Output the (x, y) coordinate of the center of the cell containing the given text.  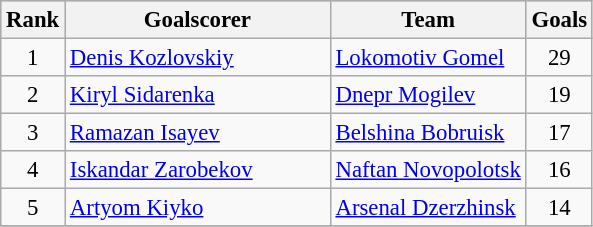
Ramazan Isayev (198, 133)
Goals (559, 20)
Naftan Novopolotsk (428, 170)
3 (33, 133)
5 (33, 208)
Arsenal Dzerzhinsk (428, 208)
17 (559, 133)
Goalscorer (198, 20)
1 (33, 58)
Iskandar Zarobekov (198, 170)
4 (33, 170)
Artyom Kiyko (198, 208)
Dnepr Mogilev (428, 95)
2 (33, 95)
19 (559, 95)
Kiryl Sidarenka (198, 95)
14 (559, 208)
16 (559, 170)
Denis Kozlovskiy (198, 58)
Lokomotiv Gomel (428, 58)
Rank (33, 20)
Team (428, 20)
29 (559, 58)
Belshina Bobruisk (428, 133)
